Find where the given text appears and provide that cell's center as [x, y] coordinate. 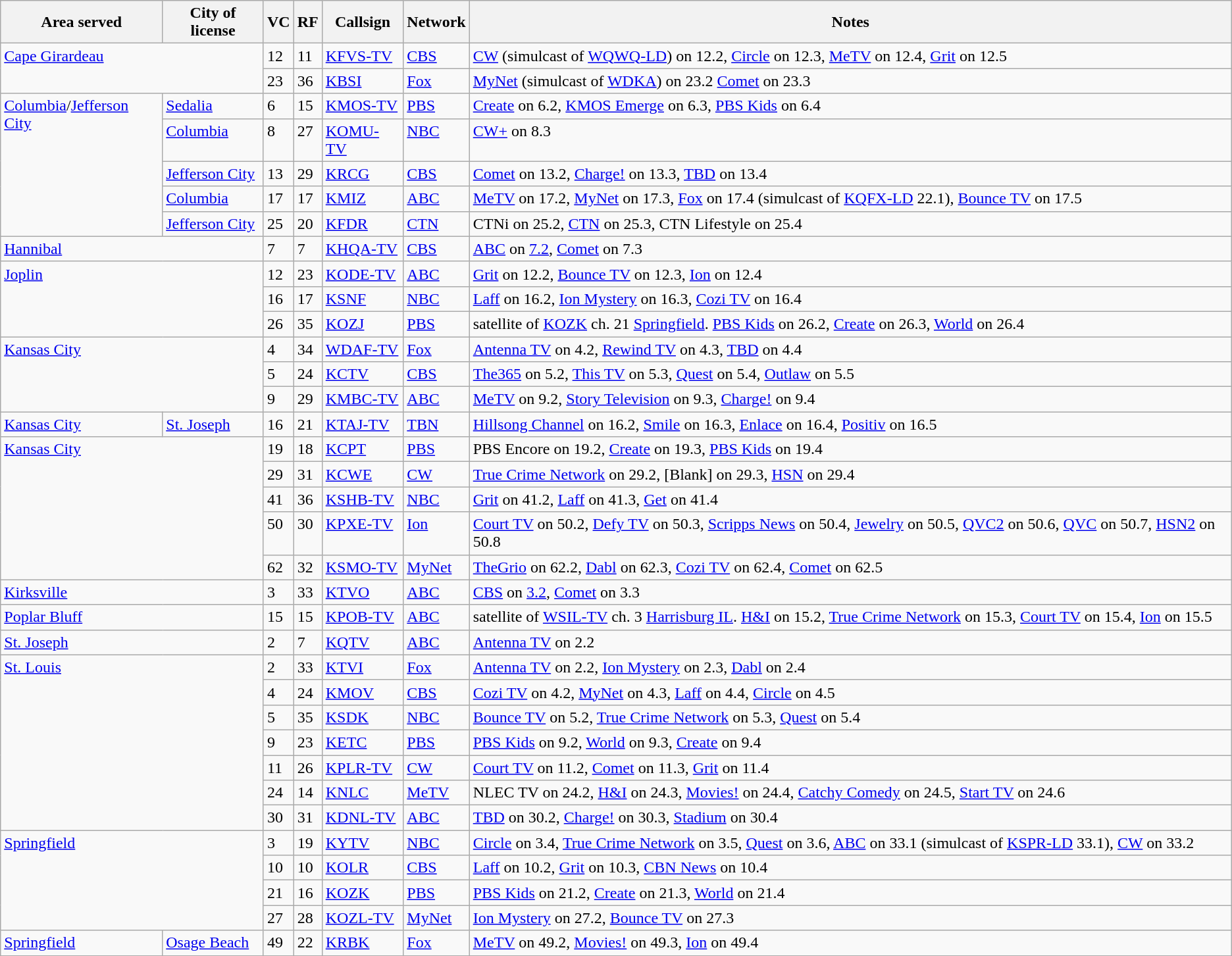
MeTV on 9.2, Story Television on 9.3, Charge! on 9.4 [850, 399]
Laff on 16.2, Ion Mystery on 16.3, Cozi TV on 16.4 [850, 299]
32 [308, 567]
KOLR [363, 868]
Court TV on 11.2, Comet on 11.3, Grit on 11.4 [850, 768]
CW+ on 8.3 [850, 139]
KFDR [363, 224]
Area served [82, 22]
VC [278, 22]
20 [308, 224]
KPOB-TV [363, 617]
KCWE [363, 474]
34 [308, 349]
Court TV on 50.2, Defy TV on 50.3, Scripps News on 50.4, Jewelry on 50.5, QVC2 on 50.6, QVC on 50.7, HSN2 on 50.8 [850, 533]
St. Louis [132, 742]
KSDK [363, 717]
Create on 6.2, KMOS Emerge on 6.3, PBS Kids on 6.4 [850, 106]
KCTV [363, 374]
KTAJ-TV [363, 424]
City of license [213, 22]
8 [278, 139]
25 [278, 224]
KSMO-TV [363, 567]
Ion [436, 533]
KPXE-TV [363, 533]
Bounce TV on 5.2, True Crime Network on 5.3, Quest on 5.4 [850, 717]
Cozi TV on 4.2, MyNet on 4.3, Laff on 4.4, Circle on 4.5 [850, 692]
KFVS-TV [363, 56]
49 [278, 943]
Joplin [132, 299]
14 [308, 793]
KOMU-TV [363, 139]
Grit on 12.2, Bounce TV on 12.3, Ion on 12.4 [850, 274]
KMBC-TV [363, 399]
Comet on 13.2, Charge! on 13.3, TBD on 13.4 [850, 174]
KETC [363, 742]
Antenna TV on 2.2 [850, 642]
Laff on 10.2, Grit on 10.3, CBN News on 10.4 [850, 868]
KSHB-TV [363, 499]
50 [278, 533]
satellite of KOZK ch. 21 Springfield. PBS Kids on 26.2, Create on 26.3, World on 26.4 [850, 324]
KHQA-TV [363, 249]
Osage Beach [213, 943]
The365 on 5.2, This TV on 5.3, Quest on 5.4, Outlaw on 5.5 [850, 374]
WDAF-TV [363, 349]
KOZJ [363, 324]
Circle on 3.4, True Crime Network on 3.5, Quest on 3.6, ABC on 33.1 (simulcast of KSPR-LD 33.1), CW on 33.2 [850, 843]
MeTV on 17.2, MyNet on 17.3, Fox on 17.4 (simulcast of KQFX-LD 22.1), Bounce TV on 17.5 [850, 199]
62 [278, 567]
CBS on 3.2, Comet on 3.3 [850, 592]
Grit on 41.2, Laff on 41.3, Get on 41.4 [850, 499]
TBN [436, 424]
41 [278, 499]
18 [308, 449]
KQTV [363, 642]
KMOV [363, 692]
MeTV [436, 793]
KDNL-TV [363, 818]
Sedalia [213, 106]
MeTV on 49.2, Movies! on 49.3, Ion on 49.4 [850, 943]
Callsign [363, 22]
Network [436, 22]
PBS Kids on 9.2, World on 9.3, Create on 9.4 [850, 742]
True Crime Network on 29.2, [Blank] on 29.3, HSN on 29.4 [850, 474]
KRCG [363, 174]
CW (simulcast of WQWQ-LD) on 12.2, Circle on 12.3, MeTV on 12.4, Grit on 12.5 [850, 56]
Cape Girardeau [132, 68]
KTVI [363, 667]
Hannibal [132, 249]
KMOS-TV [363, 106]
6 [278, 106]
KCPT [363, 449]
Columbia/Jefferson City [82, 164]
Antenna TV on 4.2, Rewind TV on 4.3, TBD on 4.4 [850, 349]
NLEC TV on 24.2, H&I on 24.3, Movies! on 24.4, Catchy Comedy on 24.5, Start TV on 24.6 [850, 793]
ABC on 7.2, Comet on 7.3 [850, 249]
KNLC [363, 793]
MyNet (simulcast of WDKA) on 23.2 Comet on 23.3 [850, 81]
Notes [850, 22]
CTNi on 25.2, CTN on 25.3, CTN Lifestyle on 25.4 [850, 224]
KODE-TV [363, 274]
28 [308, 918]
KPLR-TV [363, 768]
CTN [436, 224]
KYTV [363, 843]
PBS Encore on 19.2, Create on 19.3, PBS Kids on 19.4 [850, 449]
KSNF [363, 299]
RF [308, 22]
KOZL-TV [363, 918]
KRBK [363, 943]
KOZK [363, 893]
22 [308, 943]
PBS Kids on 21.2, Create on 21.3, World on 21.4 [850, 893]
13 [278, 174]
Hillsong Channel on 16.2, Smile on 16.3, Enlace on 16.4, Positiv on 16.5 [850, 424]
satellite of WSIL-TV ch. 3 Harrisburg IL. H&I on 15.2, True Crime Network on 15.3, Court TV on 15.4, Ion on 15.5 [850, 617]
TBD on 30.2, Charge! on 30.3, Stadium on 30.4 [850, 818]
KMIZ [363, 199]
KBSI [363, 81]
TheGrio on 62.2, Dabl on 62.3, Cozi TV on 62.4, Comet on 62.5 [850, 567]
Antenna TV on 2.2, Ion Mystery on 2.3, Dabl on 2.4 [850, 667]
Poplar Bluff [132, 617]
Ion Mystery on 27.2, Bounce TV on 27.3 [850, 918]
Kirksville [132, 592]
KTVO [363, 592]
